Locate the cell with the specified text and output its (x, y) center coordinate. 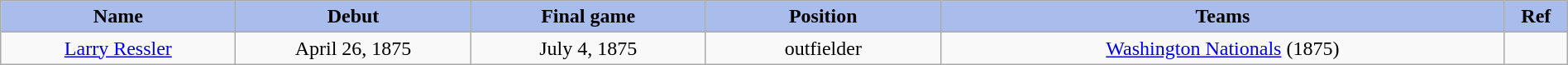
April 26, 1875 (353, 48)
July 4, 1875 (588, 48)
Washington Nationals (1875) (1222, 48)
Position (823, 17)
Ref (1536, 17)
Teams (1222, 17)
outfielder (823, 48)
Final game (588, 17)
Debut (353, 17)
Larry Ressler (118, 48)
Name (118, 17)
